Return the (X, Y) coordinate for the center point of the cell that contains the specified text.  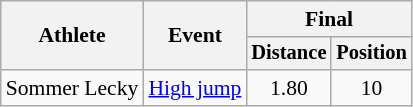
Position (371, 54)
Final (328, 19)
10 (371, 88)
Sommer Lecky (72, 88)
Athlete (72, 36)
1.80 (288, 88)
Event (194, 36)
Distance (288, 54)
High jump (194, 88)
